Capture the cell that displays the provided text and extract its (X, Y) central coordinate. 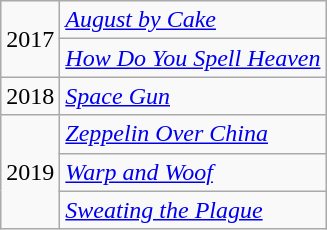
Zeppelin Over China (193, 134)
2018 (30, 96)
Space Gun (193, 96)
2017 (30, 39)
How Do You Spell Heaven (193, 58)
Warp and Woof (193, 172)
2019 (30, 172)
Sweating the Plague (193, 210)
August by Cake (193, 20)
